From the cell containing the given text, extract its center point as [X, Y] coordinate. 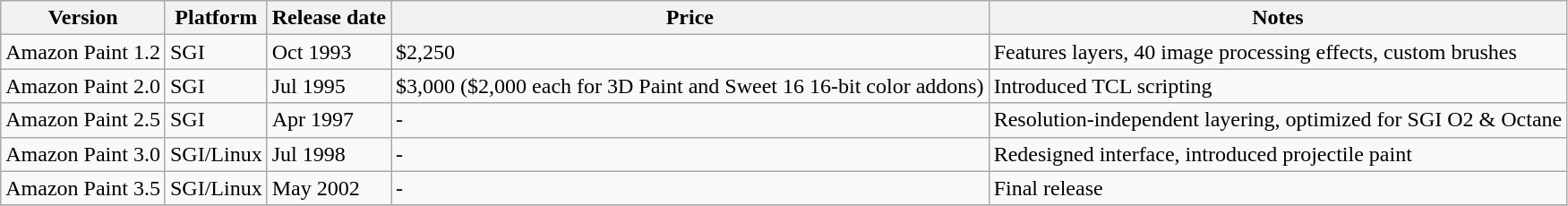
Release date [329, 18]
May 2002 [329, 188]
Apr 1997 [329, 120]
Jul 1998 [329, 154]
Redesigned interface, introduced projectile paint [1278, 154]
Amazon Paint 1.2 [83, 52]
Amazon Paint 3.0 [83, 154]
Features layers, 40 image processing effects, custom brushes [1278, 52]
Jul 1995 [329, 86]
Oct 1993 [329, 52]
Notes [1278, 18]
Amazon Paint 2.0 [83, 86]
Amazon Paint 2.5 [83, 120]
Amazon Paint 3.5 [83, 188]
$2,250 [690, 52]
Version [83, 18]
Introduced TCL scripting [1278, 86]
$3,000 ($2,000 each for 3D Paint and Sweet 16 16-bit color addons) [690, 86]
Price [690, 18]
Resolution-independent layering, optimized for SGI O2 & Octane [1278, 120]
Final release [1278, 188]
Platform [216, 18]
